Pinpoint the cell where the given text exists, returning its [x, y] midpoint coordinate. 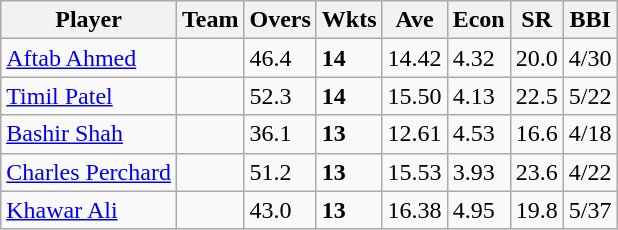
43.0 [280, 210]
Wkts [349, 20]
Ave [414, 20]
51.2 [280, 172]
Aftab Ahmed [89, 58]
5/37 [590, 210]
15.50 [414, 96]
Khawar Ali [89, 210]
15.53 [414, 172]
4/18 [590, 134]
Timil Patel [89, 96]
16.38 [414, 210]
14.42 [414, 58]
4.53 [478, 134]
4.32 [478, 58]
5/22 [590, 96]
52.3 [280, 96]
4.95 [478, 210]
22.5 [536, 96]
3.93 [478, 172]
46.4 [280, 58]
Charles Perchard [89, 172]
23.6 [536, 172]
BBI [590, 20]
16.6 [536, 134]
Econ [478, 20]
Player [89, 20]
Overs [280, 20]
4/30 [590, 58]
Team [210, 20]
20.0 [536, 58]
36.1 [280, 134]
SR [536, 20]
19.8 [536, 210]
Bashir Shah [89, 134]
4/22 [590, 172]
12.61 [414, 134]
4.13 [478, 96]
